Capture the cell that displays the provided text and extract its (X, Y) central coordinate. 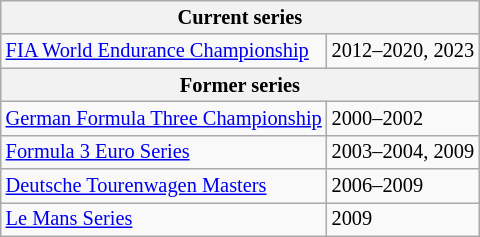
Current series (240, 17)
2006–2009 (403, 186)
FIA World Endurance Championship (164, 51)
2009 (403, 219)
2000–2002 (403, 118)
Formula 3 Euro Series (164, 152)
Former series (240, 85)
German Formula Three Championship (164, 118)
2003–2004, 2009 (403, 152)
2012–2020, 2023 (403, 51)
Deutsche Tourenwagen Masters (164, 186)
Le Mans Series (164, 219)
